Output the (X, Y) coordinate of the center of the cell containing the given text.  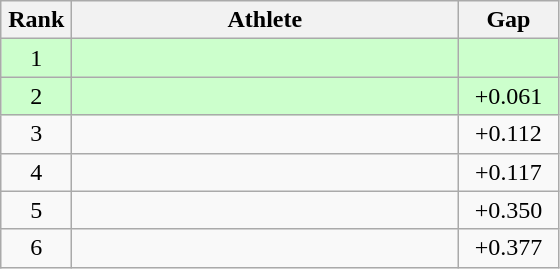
4 (36, 172)
5 (36, 210)
+0.117 (508, 172)
1 (36, 58)
3 (36, 134)
2 (36, 96)
Gap (508, 20)
6 (36, 248)
Athlete (265, 20)
+0.377 (508, 248)
+0.350 (508, 210)
Rank (36, 20)
+0.061 (508, 96)
+0.112 (508, 134)
